Return the (x, y) coordinate for the center point of the cell that contains the specified text.  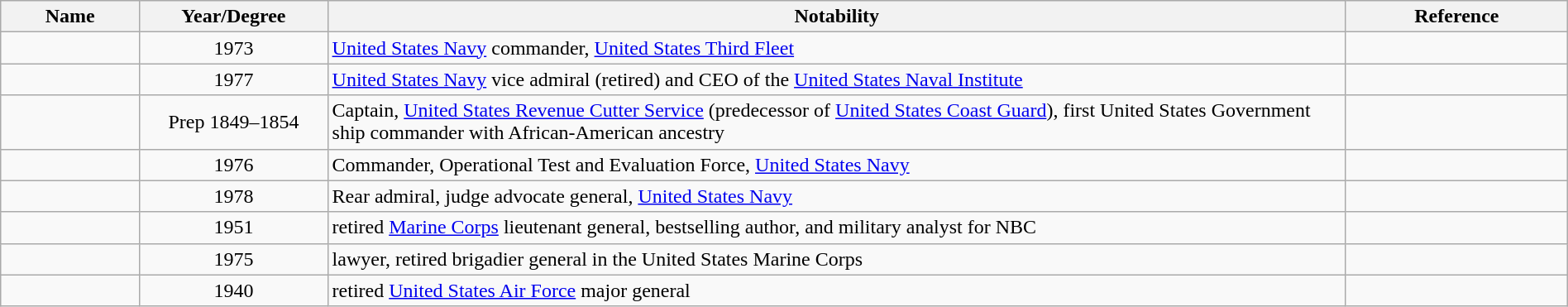
Commander, Operational Test and Evaluation Force, United States Navy (837, 165)
1973 (233, 48)
United States Navy commander, United States Third Fleet (837, 48)
retired United States Air Force major general (837, 290)
Year/Degree (233, 17)
1977 (233, 79)
United States Navy vice admiral (retired) and CEO of the United States Naval Institute (837, 79)
Notability (837, 17)
1978 (233, 196)
1940 (233, 290)
1976 (233, 165)
Rear admiral, judge advocate general, United States Navy (837, 196)
Name (70, 17)
1975 (233, 259)
lawyer, retired brigadier general in the United States Marine Corps (837, 259)
Prep 1849–1854 (233, 122)
Reference (1456, 17)
retired Marine Corps lieutenant general, bestselling author, and military analyst for NBC (837, 228)
1951 (233, 228)
